Provide the [x, y] coordinate of the cell's center where the given text is located.  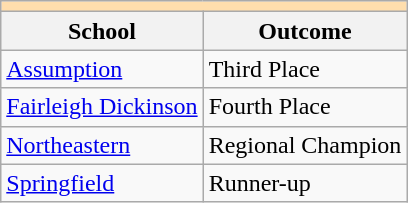
Fairleigh Dickinson [102, 107]
Regional Champion [305, 145]
Third Place [305, 69]
Outcome [305, 31]
Runner-up [305, 183]
School [102, 31]
Springfield [102, 183]
Northeastern [102, 145]
Fourth Place [305, 107]
Assumption [102, 69]
